Locate the cell with the specified text and output its [x, y] center coordinate. 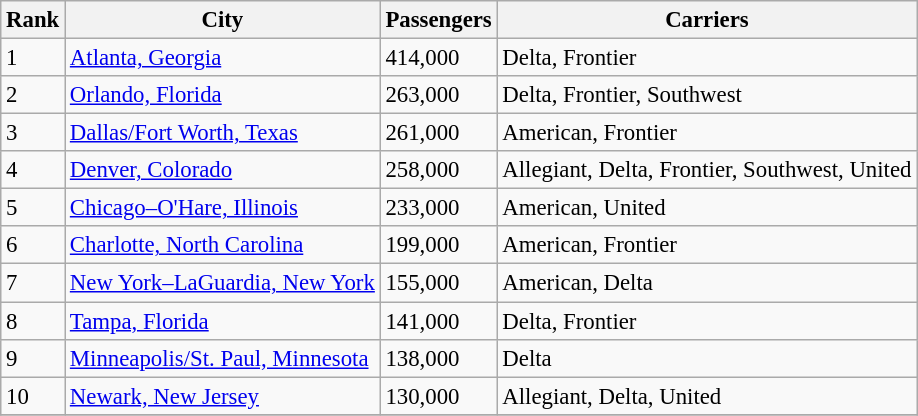
6 [33, 245]
199,000 [438, 245]
Tampa, Florida [223, 321]
Orlando, Florida [223, 95]
American, United [707, 208]
Dallas/Fort Worth, Texas [223, 133]
141,000 [438, 321]
10 [33, 396]
Atlanta, Georgia [223, 58]
Rank [33, 20]
Newark, New Jersey [223, 396]
8 [33, 321]
258,000 [438, 170]
Passengers [438, 20]
Minneapolis/St. Paul, Minnesota [223, 358]
Chicago–O'Hare, Illinois [223, 208]
263,000 [438, 95]
New York–LaGuardia, New York [223, 283]
155,000 [438, 283]
130,000 [438, 396]
414,000 [438, 58]
5 [33, 208]
7 [33, 283]
Carriers [707, 20]
233,000 [438, 208]
1 [33, 58]
2 [33, 95]
138,000 [438, 358]
Denver, Colorado [223, 170]
Charlotte, North Carolina [223, 245]
4 [33, 170]
261,000 [438, 133]
City [223, 20]
9 [33, 358]
Allegiant, Delta, United [707, 396]
Delta [707, 358]
Delta, Frontier, Southwest [707, 95]
American, Delta [707, 283]
Allegiant, Delta, Frontier, Southwest, United [707, 170]
3 [33, 133]
